Provide the [x, y] coordinate of the cell's center where the given text is located.  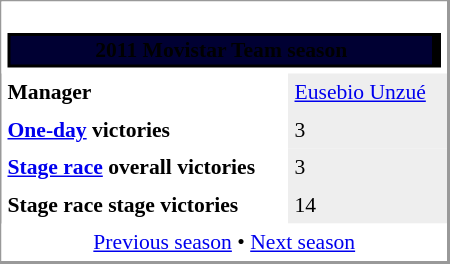
Previous season • Next season [225, 243]
One-day victories [146, 130]
Stage race stage victories [146, 205]
Stage race overall victories [146, 167]
Manager [146, 93]
14 [368, 205]
Eusebio Unzué [368, 93]
